Capture the cell that displays the provided text and extract its [x, y] central coordinate. 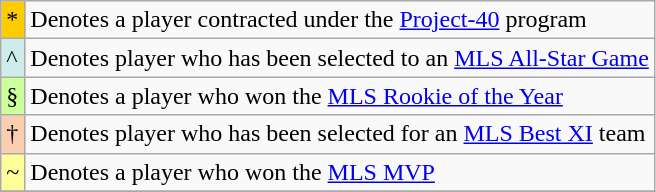
* [13, 20]
Denotes a player contracted under the Project-40 program [340, 20]
~ [13, 172]
Denotes a player who won the MLS MVP [340, 172]
§ [13, 96]
† [13, 134]
^ [13, 58]
Denotes player who has been selected to an MLS All-Star Game [340, 58]
Denotes player who has been selected for an MLS Best XI team [340, 134]
Denotes a player who won the MLS Rookie of the Year [340, 96]
